Pinpoint the cell where the given text exists, returning its [X, Y] midpoint coordinate. 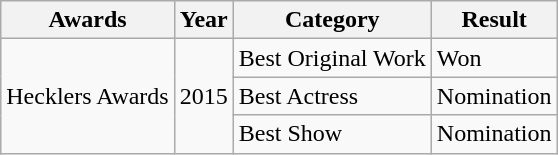
Best Show [332, 134]
Result [494, 20]
Category [332, 20]
Hecklers Awards [88, 96]
Awards [88, 20]
Won [494, 58]
Best Actress [332, 96]
Best Original Work [332, 58]
Year [204, 20]
2015 [204, 96]
